Return (X, Y) of the center of cell containing provided text 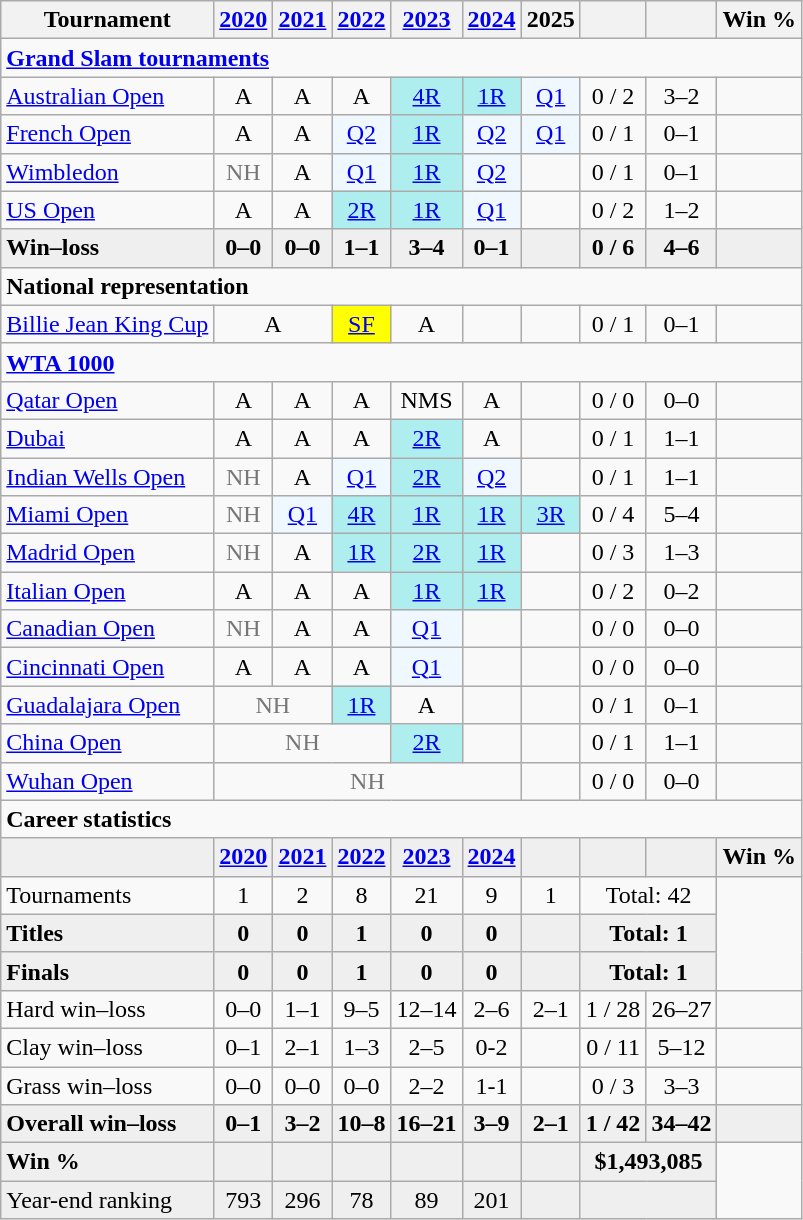
Miami Open (108, 515)
201 (492, 1200)
1 / 42 (613, 1124)
Billie Jean King Cup (108, 324)
78 (362, 1200)
5–4 (682, 515)
0 / 4 (613, 515)
Italian Open (108, 591)
Indian Wells Open (108, 477)
Titles (108, 933)
Year-end ranking (108, 1200)
NMS (426, 400)
Career statistics (402, 819)
3–3 (682, 1085)
Madrid Open (108, 553)
34–42 (682, 1124)
4–6 (682, 248)
12–14 (426, 1009)
2025 (550, 20)
793 (244, 1200)
Wuhan Open (108, 781)
SF (362, 324)
Guadalajara Open (108, 705)
Total: 42 (648, 895)
2–6 (492, 1009)
9–5 (362, 1009)
US Open (108, 210)
0–2 (682, 591)
26–27 (682, 1009)
2–2 (426, 1085)
Qatar Open (108, 400)
2 (302, 895)
296 (302, 1200)
$1,493,085 (648, 1162)
1–2 (682, 210)
Overall win–loss (108, 1124)
Tournament (108, 20)
Hard win–loss (108, 1009)
Cincinnati Open (108, 667)
9 (492, 895)
1 / 28 (613, 1009)
5–12 (682, 1047)
16–21 (426, 1124)
10–8 (362, 1124)
Dubai (108, 438)
Grass win–loss (108, 1085)
2–5 (426, 1047)
WTA 1000 (402, 362)
3–9 (492, 1124)
Grand Slam tournaments (402, 58)
1-1 (492, 1085)
3R (550, 515)
21 (426, 895)
0-2 (492, 1047)
0 / 11 (613, 1047)
3–4 (426, 248)
Wimbledon (108, 172)
Win–loss (108, 248)
National representation (402, 286)
Tournaments (108, 895)
Australian Open (108, 96)
Canadian Open (108, 629)
0 / 6 (613, 248)
89 (426, 1200)
French Open (108, 134)
8 (362, 895)
Clay win–loss (108, 1047)
Finals (108, 971)
China Open (108, 743)
